Extract the [X, Y] coordinate from the center of the cell holding the provided text.  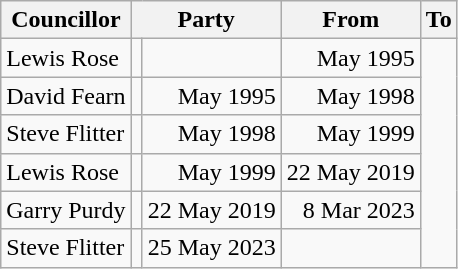
Councillor [66, 20]
Garry Purdy [66, 210]
8 Mar 2023 [350, 210]
David Fearn [66, 96]
Party [206, 20]
25 May 2023 [212, 248]
To [438, 20]
From [350, 20]
